Locate the cell with the specified text and output its (X, Y) center coordinate. 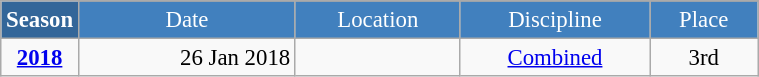
Date (186, 20)
2018 (40, 58)
26 Jan 2018 (186, 58)
Location (378, 20)
3rd (704, 58)
Discipline (555, 20)
Place (704, 20)
Combined (555, 58)
Season (40, 20)
